Scan for the cell matching the given text and deliver its [x, y] coordinate at center. 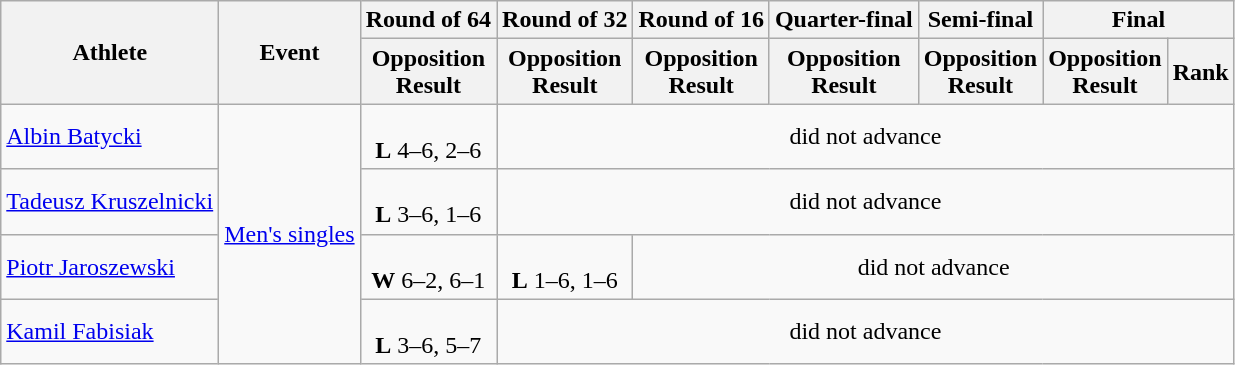
Round of 32 [565, 20]
L 1–6, 1–6 [565, 266]
L 3–6, 1–6 [428, 202]
L 3–6, 5–7 [428, 332]
Round of 16 [701, 20]
Rank [1200, 72]
Quarter-final [844, 20]
Athlete [110, 52]
L 4–6, 2–6 [428, 136]
Kamil Fabisiak [110, 332]
Event [290, 52]
Albin Batycki [110, 136]
Tadeusz Kruszelnicki [110, 202]
Round of 64 [428, 20]
Final [1139, 20]
W 6–2, 6–1 [428, 266]
Semi-final [980, 20]
Piotr Jaroszewski [110, 266]
Men's singles [290, 234]
